Find where the given text appears and provide that cell's center as [x, y] coordinate. 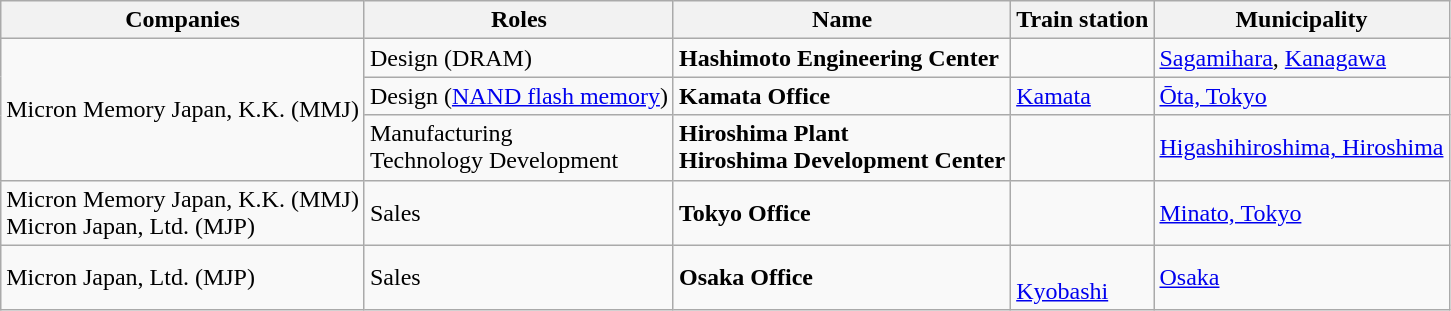
Ōta, Tokyo [1302, 96]
Minato, Tokyo [1302, 212]
Higashihiroshima, Hiroshima [1302, 148]
Tokyo Office [842, 212]
Design (NAND flash memory) [518, 96]
Hiroshima PlantHiroshima Development Center [842, 148]
Kamata [1082, 96]
Osaka [1302, 278]
Micron Japan, Ltd. (MJP) [183, 278]
Hashimoto Engineering Center [842, 58]
Kamata Office [842, 96]
Micron Memory Japan, K.K. (MMJ) [183, 110]
Osaka Office [842, 278]
Design (DRAM) [518, 58]
Roles [518, 20]
Sagamihara, Kanagawa [1302, 58]
Companies [183, 20]
Train station [1082, 20]
ManufacturingTechnology Development [518, 148]
Micron Memory Japan, K.K. (MMJ)Micron Japan, Ltd. (MJP) [183, 212]
Name [842, 20]
Kyobashi [1082, 278]
Municipality [1302, 20]
